Find where the given text appears and provide that cell's center as [X, Y] coordinate. 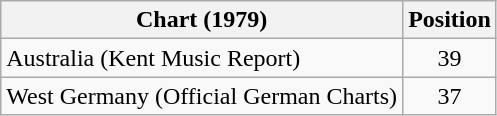
39 [450, 58]
Position [450, 20]
Chart (1979) [202, 20]
37 [450, 96]
Australia (Kent Music Report) [202, 58]
West Germany (Official German Charts) [202, 96]
